Find where the given text appears and provide that cell's center as (X, Y) coordinate. 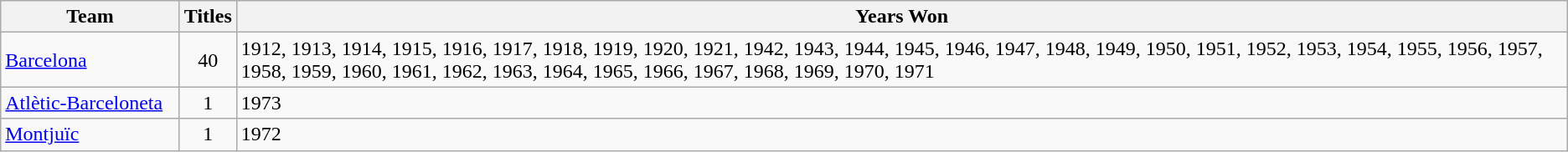
Years Won (901, 17)
Team (90, 17)
Titles (208, 17)
1972 (901, 134)
40 (208, 60)
1973 (901, 103)
Barcelona (90, 60)
Atlètic-Barceloneta (90, 103)
Montjuïc (90, 134)
